Identify which cell holds the provided text, then report its [x, y] central coordinate. 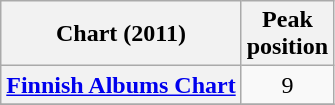
Chart (2011) [121, 34]
Finnish Albums Chart [121, 85]
Peakposition [287, 34]
9 [287, 85]
